Identify which cell holds the provided text, then report its (x, y) central coordinate. 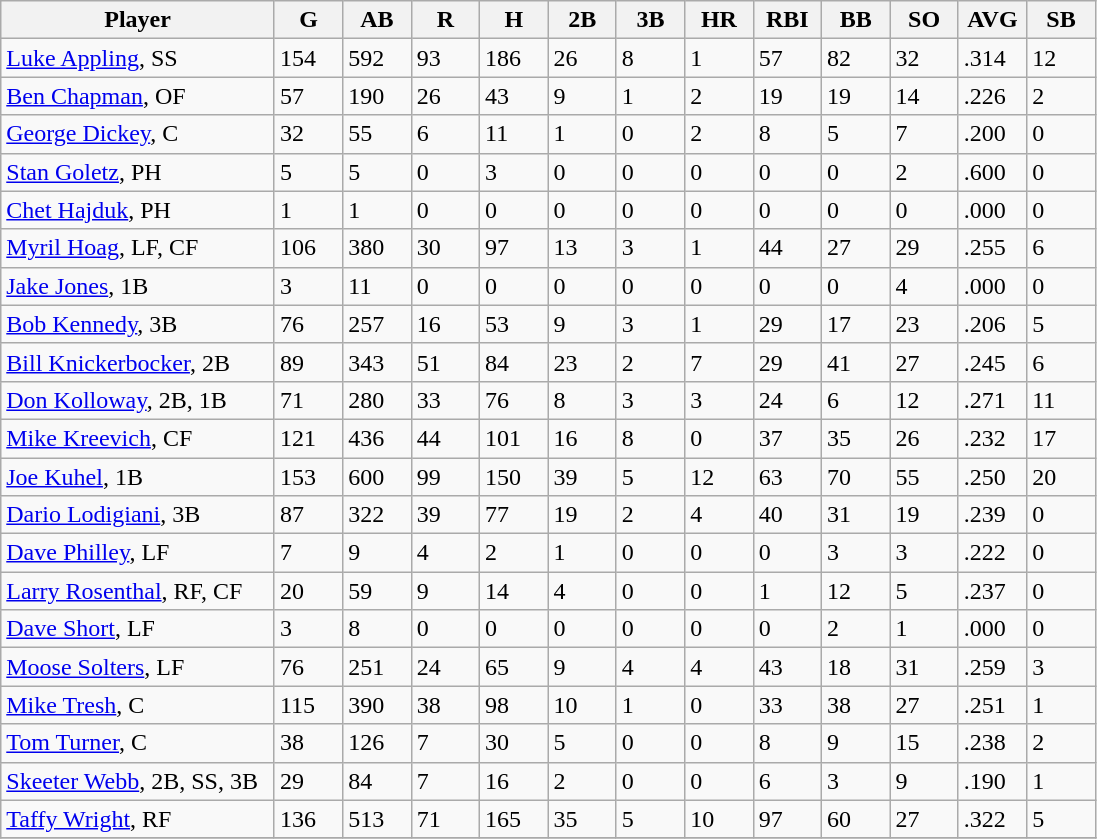
257 (377, 324)
.250 (992, 477)
Myril Hoag, LF, CF (138, 248)
Mike Kreevich, CF (138, 438)
343 (377, 362)
77 (514, 515)
93 (445, 58)
.226 (992, 96)
186 (514, 58)
HR (719, 20)
136 (308, 819)
SB (1062, 20)
41 (856, 362)
Skeeter Webb, 2B, SS, 3B (138, 781)
154 (308, 58)
101 (514, 438)
H (514, 20)
.190 (992, 781)
Joe Kuhel, 1B (138, 477)
.237 (992, 591)
37 (787, 438)
.245 (992, 362)
George Dickey, C (138, 134)
Tom Turner, C (138, 743)
15 (924, 743)
AB (377, 20)
280 (377, 400)
251 (377, 667)
600 (377, 477)
BB (856, 20)
13 (582, 248)
Mike Tresh, C (138, 705)
AVG (992, 20)
Dario Lodigiani, 3B (138, 515)
121 (308, 438)
.200 (992, 134)
Taffy Wright, RF (138, 819)
Don Kolloway, 2B, 1B (138, 400)
65 (514, 667)
Bill Knickerbocker, 2B (138, 362)
Larry Rosenthal, RF, CF (138, 591)
G (308, 20)
40 (787, 515)
82 (856, 58)
Chet Hajduk, PH (138, 210)
.232 (992, 438)
592 (377, 58)
380 (377, 248)
150 (514, 477)
513 (377, 819)
.206 (992, 324)
.255 (992, 248)
59 (377, 591)
RBI (787, 20)
2B (582, 20)
.222 (992, 553)
Luke Appling, SS (138, 58)
190 (377, 96)
.238 (992, 743)
Bob Kennedy, 3B (138, 324)
98 (514, 705)
.271 (992, 400)
SO (924, 20)
Dave Philley, LF (138, 553)
153 (308, 477)
.239 (992, 515)
Stan Goletz, PH (138, 172)
63 (787, 477)
.259 (992, 667)
165 (514, 819)
18 (856, 667)
.322 (992, 819)
115 (308, 705)
87 (308, 515)
Moose Solters, LF (138, 667)
106 (308, 248)
51 (445, 362)
436 (377, 438)
53 (514, 324)
60 (856, 819)
Player (138, 20)
.251 (992, 705)
390 (377, 705)
126 (377, 743)
.600 (992, 172)
322 (377, 515)
70 (856, 477)
R (445, 20)
Jake Jones, 1B (138, 286)
89 (308, 362)
Dave Short, LF (138, 629)
3B (650, 20)
.314 (992, 58)
Ben Chapman, OF (138, 96)
99 (445, 477)
